Provide the [X, Y] coordinate of the cell's center where the given text is located.  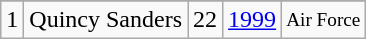
1 [12, 20]
Quincy Sanders [106, 20]
22 [206, 20]
1999 [252, 20]
Air Force [324, 20]
